Search for the cell housing the specified text and yield its [x, y] center coordinate. 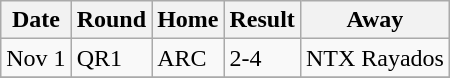
QR1 [111, 58]
ARC [188, 58]
Home [188, 20]
NTX Rayados [374, 58]
Nov 1 [36, 58]
Date [36, 20]
Round [111, 20]
Away [374, 20]
2-4 [262, 58]
Result [262, 20]
